Provide the [x, y] coordinate of the cell's center where the given text is located.  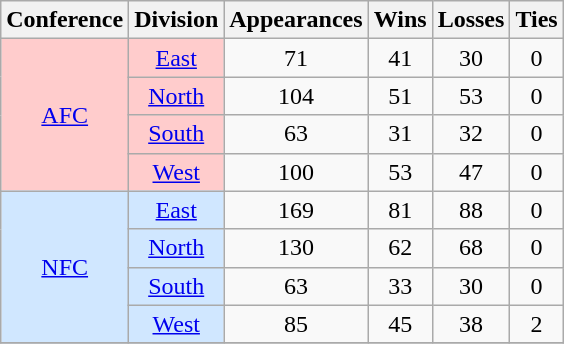
NFC [65, 267]
2 [536, 324]
Division [176, 20]
71 [296, 58]
68 [471, 248]
AFC [65, 115]
100 [296, 172]
104 [296, 96]
Conference [65, 20]
38 [471, 324]
32 [471, 134]
130 [296, 248]
47 [471, 172]
88 [471, 210]
Appearances [296, 20]
169 [296, 210]
Ties [536, 20]
85 [296, 324]
81 [400, 210]
45 [400, 324]
51 [400, 96]
41 [400, 58]
33 [400, 286]
62 [400, 248]
Wins [400, 20]
31 [400, 134]
Losses [471, 20]
